Return the [X, Y] coordinate for the center point of the cell that contains the specified text.  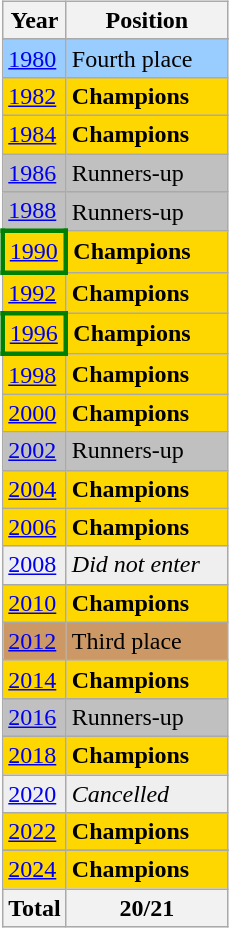
2014 [35, 679]
1996 [35, 334]
2018 [35, 755]
1984 [35, 134]
2002 [35, 451]
1980 [35, 58]
1990 [35, 252]
2006 [35, 527]
Cancelled [146, 793]
Fourth place [146, 58]
Total [35, 908]
2010 [35, 603]
20/21 [146, 908]
1992 [35, 292]
1998 [35, 374]
2020 [35, 793]
1988 [35, 212]
Year [35, 20]
Third place [146, 641]
1986 [35, 173]
2012 [35, 641]
1982 [35, 96]
2000 [35, 413]
2004 [35, 489]
2024 [35, 870]
Position [146, 20]
2016 [35, 717]
2022 [35, 832]
Did not enter [146, 565]
2008 [35, 565]
